Scan for the cell matching the given text and deliver its (x, y) coordinate at center. 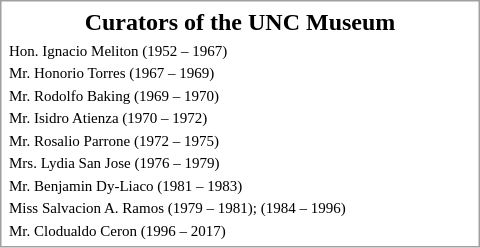
Mr. Benjamin Dy-Liaco (1981 – 1983) (240, 186)
Mr. Isidro Atienza (1970 – 1972) (240, 118)
Mr. Honorio Torres (1967 – 1969) (240, 73)
Mr. Rodolfo Baking (1969 – 1970) (240, 96)
Hon. Ignacio Meliton (1952 – 1967) (240, 50)
Mr. Clodualdo Ceron (1996 – 2017) (240, 230)
Mrs. Lydia San Jose (1976 – 1979) (240, 163)
Mr. Rosalio Parrone (1972 – 1975) (240, 140)
Miss Salvacion A. Ramos (1979 – 1981); (1984 – 1996) (240, 208)
Curators of the UNC Museum (240, 23)
